Return [X, Y] of the center of cell containing provided text 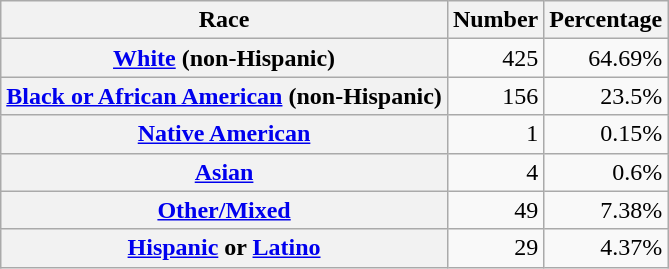
Hispanic or Latino [224, 248]
White (non-Hispanic) [224, 58]
425 [495, 58]
4.37% [606, 248]
Asian [224, 172]
Number [495, 20]
49 [495, 210]
Other/Mixed [224, 210]
Native American [224, 134]
Percentage [606, 20]
1 [495, 134]
0.15% [606, 134]
Black or African American (non-Hispanic) [224, 96]
7.38% [606, 210]
156 [495, 96]
23.5% [606, 96]
4 [495, 172]
64.69% [606, 58]
Race [224, 20]
29 [495, 248]
0.6% [606, 172]
